Return the [x, y] coordinate for the center point of the cell that contains the specified text.  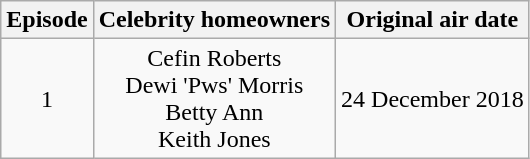
Celebrity homeowners [214, 20]
24 December 2018 [433, 98]
Cefin RobertsDewi 'Pws' MorrisBetty AnnKeith Jones [214, 98]
1 [47, 98]
Original air date [433, 20]
Episode [47, 20]
